Identify which cell holds the provided text, then report its [x, y] central coordinate. 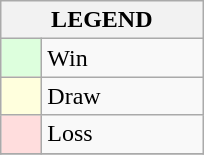
Draw [122, 96]
Loss [122, 134]
Win [122, 58]
LEGEND [102, 20]
